Extract the (x, y) coordinate from the center of the cell holding the provided text.  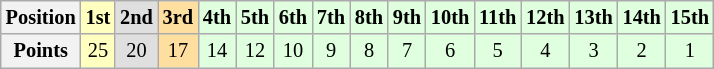
6th (293, 17)
5th (255, 17)
7th (331, 17)
8 (369, 51)
20 (136, 51)
2 (642, 51)
6 (450, 51)
14 (217, 51)
3 (593, 51)
1st (98, 17)
14th (642, 17)
12th (545, 17)
8th (369, 17)
Position (41, 17)
9 (331, 51)
7 (407, 51)
10 (293, 51)
5 (498, 51)
4 (545, 51)
10th (450, 17)
4th (217, 17)
11th (498, 17)
17 (178, 51)
12 (255, 51)
3rd (178, 17)
9th (407, 17)
13th (593, 17)
1 (690, 51)
2nd (136, 17)
Points (41, 51)
25 (98, 51)
15th (690, 17)
